Return the (X, Y) coordinate for the center point of the cell that contains the specified text.  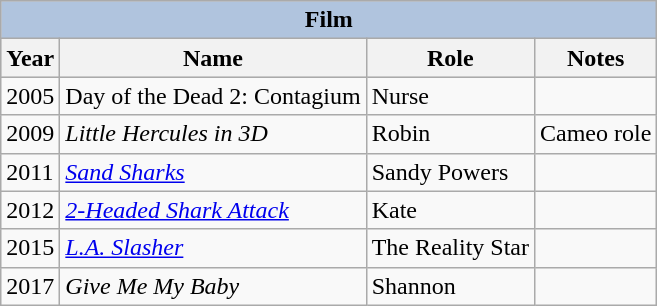
Sandy Powers (450, 172)
Little Hercules in 3D (213, 134)
Nurse (450, 96)
Kate (450, 210)
Film (329, 20)
Role (450, 58)
L.A. Slasher (213, 248)
2017 (30, 286)
Day of the Dead 2: Contagium (213, 96)
Name (213, 58)
Cameo role (595, 134)
Sand Sharks (213, 172)
2011 (30, 172)
2-Headed Shark Attack (213, 210)
Year (30, 58)
Give Me My Baby (213, 286)
The Reality Star (450, 248)
2012 (30, 210)
2005 (30, 96)
Shannon (450, 286)
2009 (30, 134)
Robin (450, 134)
2015 (30, 248)
Notes (595, 58)
